Locate the cell with the specified text and output its [x, y] center coordinate. 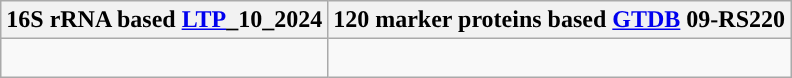
120 marker proteins based GTDB 09-RS220 [560, 20]
16S rRNA based LTP_10_2024 [164, 20]
